Return the (x, y) coordinate for the center point of the cell that contains the specified text.  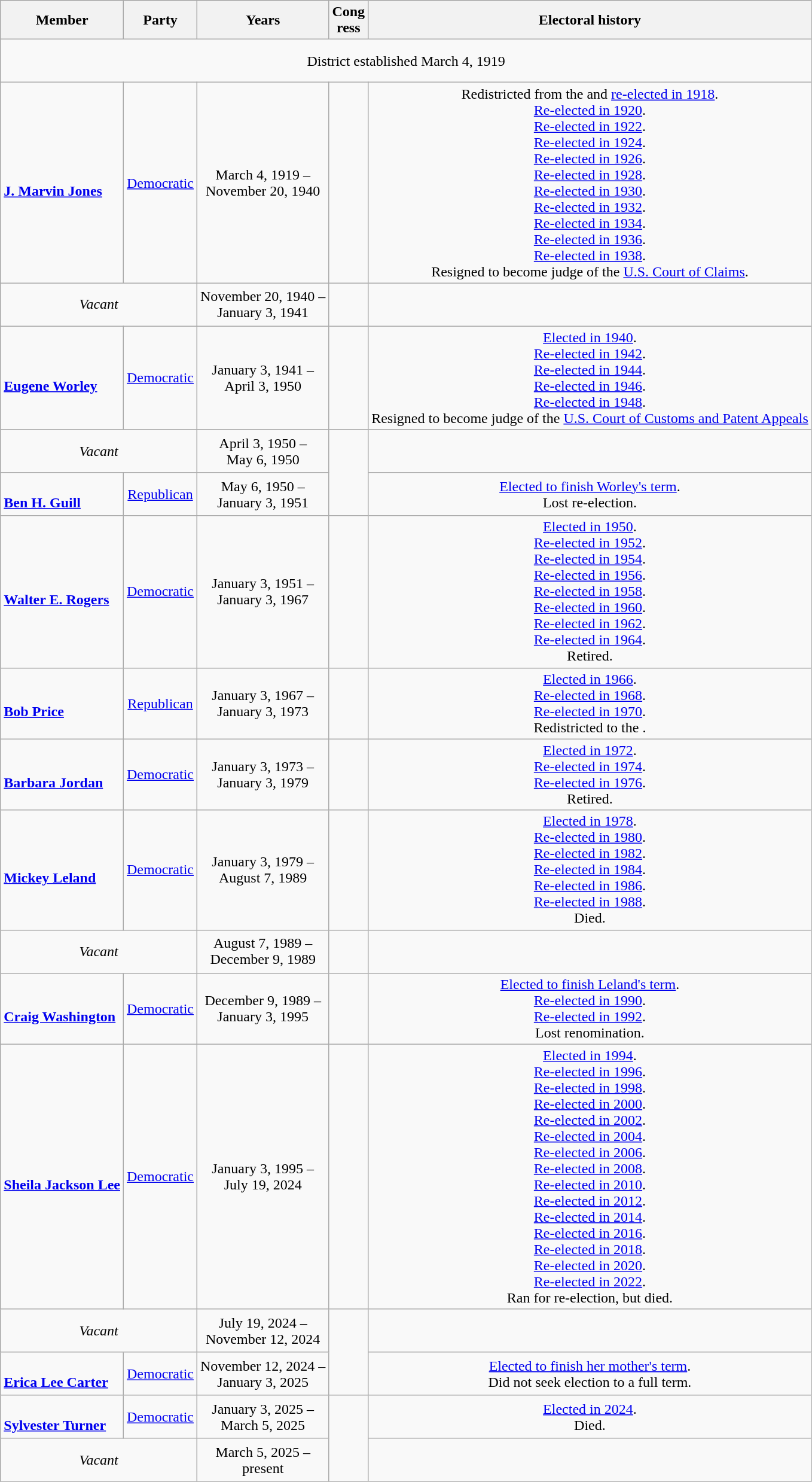
January 3, 1979 –August 7, 1989 (263, 870)
Elected in 1966.Re-elected in 1968.Re-elected in 1970.Redistricted to the . (590, 704)
Electoral history (590, 20)
Elected to finish her mother's term.Did not seek election to a full term. (590, 1374)
Craig Washington (62, 1009)
District established March 4, 1919 (407, 61)
December 9, 1989 –January 3, 1995 (263, 1009)
Congress (349, 20)
November 12, 2024 –January 3, 2025 (263, 1374)
Years (263, 20)
January 3, 1995 –July 19, 2024 (263, 1176)
August 7, 1989 –December 9, 1989 (263, 951)
Elected in 1978.Re-elected in 1980.Re-elected in 1982.Re-elected in 1984.Re-elected in 1986.Re-elected in 1988.Died. (590, 870)
Elected in 2024.Died. (590, 1417)
Elected to finish Leland's term.Re-elected in 1990.Re-elected in 1992.Lost renomination. (590, 1009)
Barbara Jordan (62, 774)
Sylvester Turner (62, 1417)
Ben H. Guill (62, 494)
May 6, 1950 –January 3, 1951 (263, 494)
Erica Lee Carter (62, 1374)
April 3, 1950 –May 6, 1950 (263, 451)
Elected to finish Worley's term.Lost re-election. (590, 494)
Elected in 1972.Re-elected in 1974.Re-elected in 1976.Retired. (590, 774)
January 3, 2025 –March 5, 2025 (263, 1417)
Party (160, 20)
J. Marvin Jones (62, 183)
March 5, 2025 –present (263, 1460)
January 3, 1973 –January 3, 1979 (263, 774)
January 3, 1967 –January 3, 1973 (263, 704)
Bob Price (62, 704)
March 4, 1919 –November 20, 1940 (263, 183)
Walter E. Rogers (62, 592)
January 3, 1951 –January 3, 1967 (263, 592)
Mickey Leland (62, 870)
November 20, 1940 –January 3, 1941 (263, 305)
Member (62, 20)
Eugene Worley (62, 378)
January 3, 1941 –April 3, 1950 (263, 378)
July 19, 2024 –November 12, 2024 (263, 1331)
Sheila Jackson Lee (62, 1176)
